From the cell containing the given text, extract its center point as [x, y] coordinate. 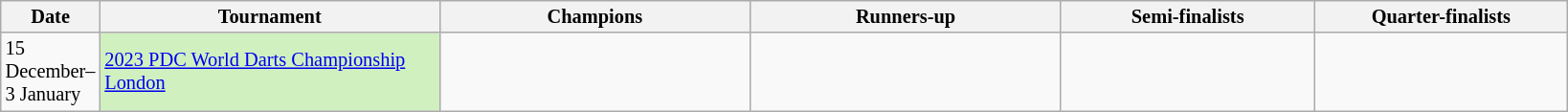
Tournament [270, 16]
15 December–3 January [51, 72]
Runners-up [906, 16]
Champions [595, 16]
2023 PDC World Darts Championship London [270, 72]
Quarter-finalists [1442, 16]
Date [51, 16]
Semi-finalists [1187, 16]
